Detect which cell encompasses the target text, then output its [X, Y] center coordinate. 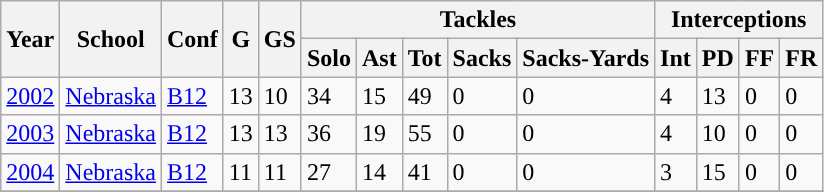
36 [328, 134]
Tackles [478, 20]
Sacks-Yards [586, 58]
GS [280, 39]
Tot [424, 58]
G [240, 39]
27 [328, 172]
Int [676, 58]
PD [718, 58]
14 [379, 172]
FR [802, 58]
FF [759, 58]
Solo [328, 58]
Year [30, 39]
2002 [30, 96]
Conf [193, 39]
2003 [30, 134]
41 [424, 172]
49 [424, 96]
19 [379, 134]
55 [424, 134]
Interceptions [739, 20]
Ast [379, 58]
Sacks [482, 58]
3 [676, 172]
34 [328, 96]
2004 [30, 172]
School [111, 39]
